Return (x, y) of the center of cell containing provided text 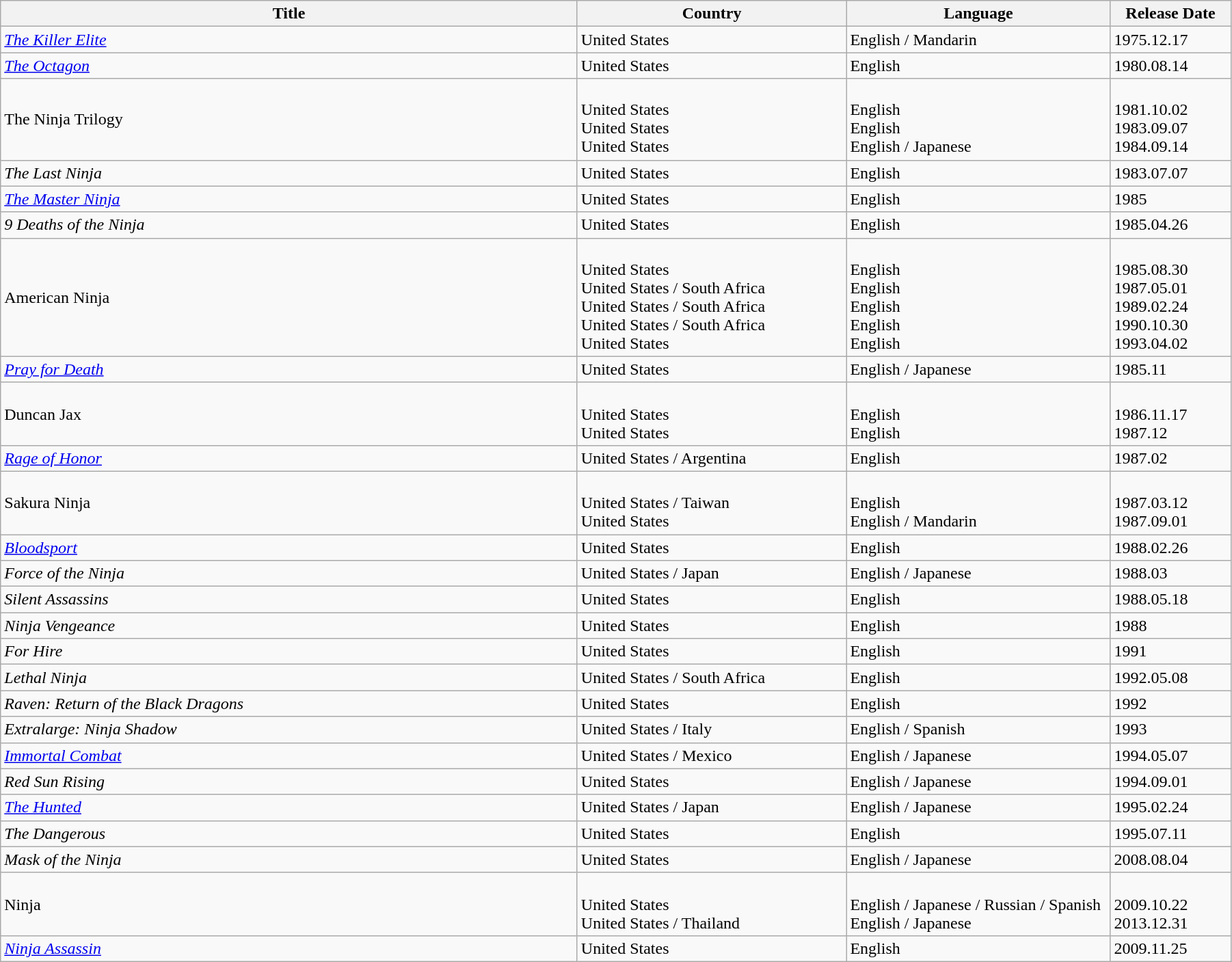
English / Mandarin (978, 40)
2009.11.25 (1170, 948)
1988 (1170, 626)
1994.09.01 (1170, 781)
9 Deaths of the Ninja (289, 225)
EnglishEnglish (978, 414)
Release Date (1170, 14)
The Octagon (289, 66)
1987.03.121987.09.01 (1170, 503)
Extralarge: Ninja Shadow (289, 730)
English / Japanese / Russian / SpanishEnglish / Japanese (978, 904)
1991 (1170, 652)
English / Spanish (978, 730)
Rage of Honor (289, 458)
2008.08.04 (1170, 859)
Mask of the Ninja (289, 859)
United States / South Africa (712, 678)
1995.02.24 (1170, 807)
Pray for Death (289, 369)
2009.10.222013.12.31 (1170, 904)
Bloodsport (289, 548)
1988.03 (1170, 574)
1992 (1170, 704)
Red Sun Rising (289, 781)
1981.10.021983.09.071984.09.14 (1170, 119)
Country (712, 14)
1994.05.07 (1170, 756)
United States / Argentina (712, 458)
Sakura Ninja (289, 503)
1985 (1170, 199)
Immortal Combat (289, 756)
The Last Ninja (289, 173)
Lethal Ninja (289, 678)
1992.05.08 (1170, 678)
United States / Mexico (712, 756)
For Hire (289, 652)
1993 (1170, 730)
The Master Ninja (289, 199)
1987.02 (1170, 458)
United StatesUnited States / South AfricaUnited States / South AfricaUnited States / South AfricaUnited States (712, 297)
Language (978, 14)
Silent Assassins (289, 600)
United States / Italy (712, 730)
United StatesUnited StatesUnited States (712, 119)
Duncan Jax (289, 414)
1980.08.14 (1170, 66)
The Ninja Trilogy (289, 119)
Raven: Return of the Black Dragons (289, 704)
1988.02.26 (1170, 548)
The Killer Elite (289, 40)
Title (289, 14)
United StatesUnited States / Thailand (712, 904)
1985.04.26 (1170, 225)
1986.11.171987.12 (1170, 414)
1985.11 (1170, 369)
1983.07.07 (1170, 173)
Force of the Ninja (289, 574)
EnglishEnglishEnglish / Japanese (978, 119)
1985.08.301987.05.011989.02.241990.10.301993.04.02 (1170, 297)
The Dangerous (289, 833)
United States / TaiwanUnited States (712, 503)
EnglishEnglishEnglishEnglishEnglish (978, 297)
American Ninja (289, 297)
Ninja (289, 904)
1988.05.18 (1170, 600)
United StatesUnited States (712, 414)
EnglishEnglish / Mandarin (978, 503)
1975.12.17 (1170, 40)
Ninja Assassin (289, 948)
1995.07.11 (1170, 833)
Ninja Vengeance (289, 626)
The Hunted (289, 807)
